Return the [X, Y] coordinate for the center point of the cell that contains the specified text.  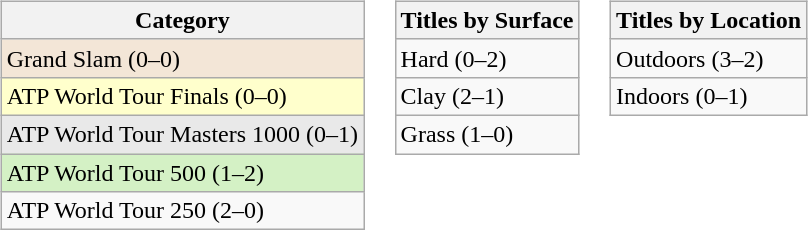
ATP World Tour Finals (0–0) [182, 96]
ATP World Tour Masters 1000 (0–1) [182, 134]
Hard (0–2) [487, 58]
Titles by Surface [487, 20]
Outdoors (3–2) [709, 58]
Indoors (0–1) [709, 96]
ATP World Tour 250 (2–0) [182, 211]
Titles by Location [709, 20]
Grand Slam (0–0) [182, 58]
ATP World Tour 500 (1–2) [182, 173]
Category [182, 20]
Clay (2–1) [487, 96]
Grass (1–0) [487, 134]
